Determine the [x, y] coordinate at the center of the cell enclosing the given text.  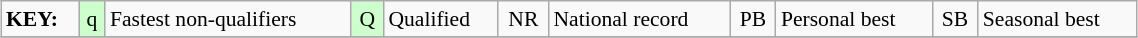
NR [523, 19]
KEY: [40, 19]
SB [955, 19]
q [92, 19]
National record [639, 19]
PB [753, 19]
Q [367, 19]
Personal best [854, 19]
Fastest non-qualifiers [228, 19]
Seasonal best [1058, 19]
Qualified [440, 19]
